Return (X, Y) of the center of cell containing provided text 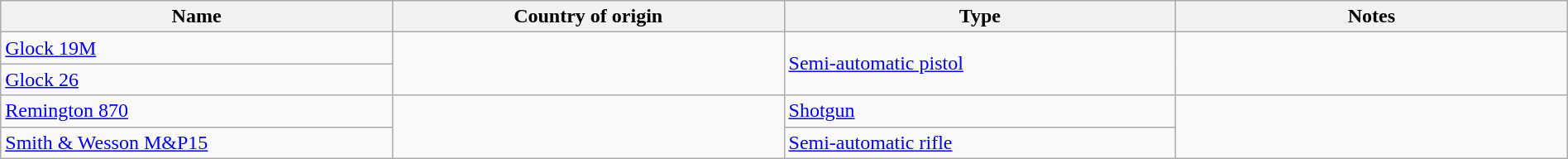
Semi-automatic rifle (980, 142)
Country of origin (588, 17)
Shotgun (980, 111)
Remington 870 (197, 111)
Glock 19M (197, 48)
Name (197, 17)
Notes (1372, 17)
Glock 26 (197, 79)
Type (980, 17)
Semi-automatic pistol (980, 64)
Smith & Wesson M&P15 (197, 142)
